Determine the [X, Y] coordinate at the center of the cell enclosing the given text.  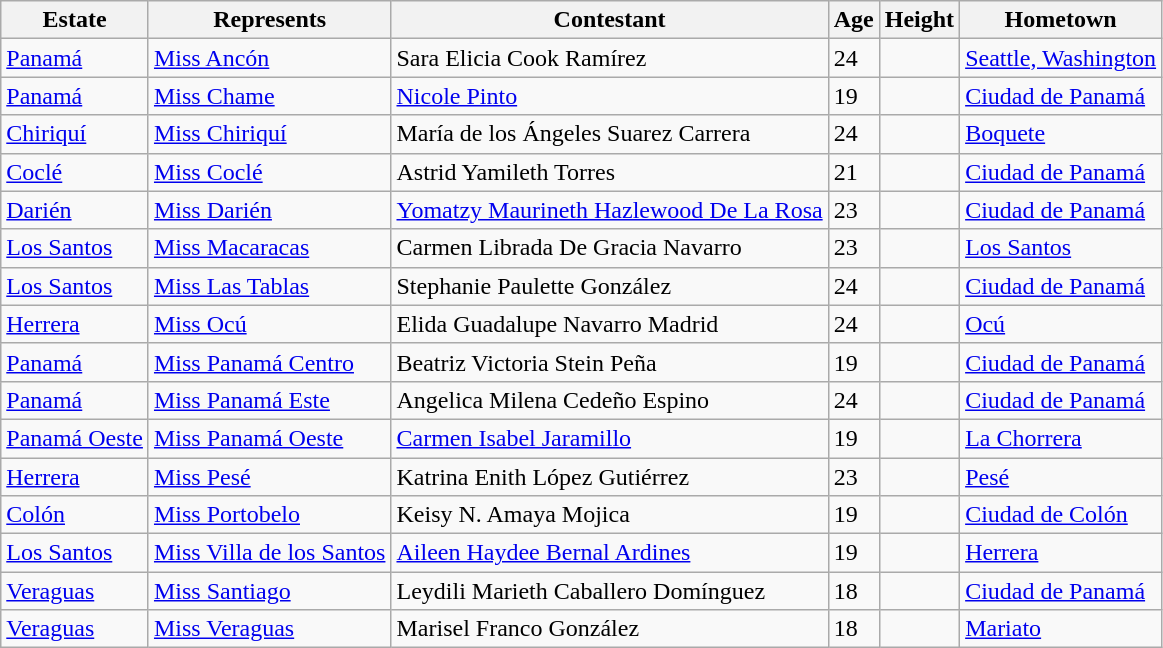
Estate [75, 20]
Katrina Enith López Gutiérrez [610, 477]
Miss Chame [270, 96]
Chiriquí [75, 134]
Miss Darién [270, 210]
Coclé [75, 172]
Beatriz Victoria Stein Peña [610, 362]
Angelica Milena Cedeño Espino [610, 400]
Miss Panamá Centro [270, 362]
Seattle, Washington [1061, 58]
Elida Guadalupe Navarro Madrid [610, 324]
Panamá Oeste [75, 438]
Miss Portobelo [270, 515]
Nicole Pinto [610, 96]
Miss Coclé [270, 172]
Miss Las Tablas [270, 286]
Aileen Haydee Bernal Ardines [610, 553]
Astrid Yamileth Torres [610, 172]
Yomatzy Maurineth Hazlewood De La Rosa [610, 210]
Miss Ocú [270, 324]
Marisel Franco González [610, 629]
Stephanie Paulette González [610, 286]
Miss Veraguas [270, 629]
Hometown [1061, 20]
Sara Elicia Cook Ramírez [610, 58]
Carmen Librada De Gracia Navarro [610, 248]
Miss Ancón [270, 58]
Miss Santiago [270, 591]
Ciudad de Colón [1061, 515]
21 [854, 172]
Height [919, 20]
Age [854, 20]
Miss Villa de los Santos [270, 553]
Darién [75, 210]
Mariato [1061, 629]
Ocú [1061, 324]
Miss Panamá Este [270, 400]
Miss Panamá Oeste [270, 438]
Contestant [610, 20]
Boquete [1061, 134]
Leydili Marieth Caballero Domínguez [610, 591]
Miss Pesé [270, 477]
Miss Macaracas [270, 248]
Miss Chiriquí [270, 134]
Represents [270, 20]
Colón [75, 515]
Carmen Isabel Jaramillo [610, 438]
Keisy N. Amaya Mojica [610, 515]
María de los Ángeles Suarez Carrera [610, 134]
La Chorrera [1061, 438]
Pesé [1061, 477]
